Determine the [X, Y] coordinate at the center of the cell enclosing the given text.  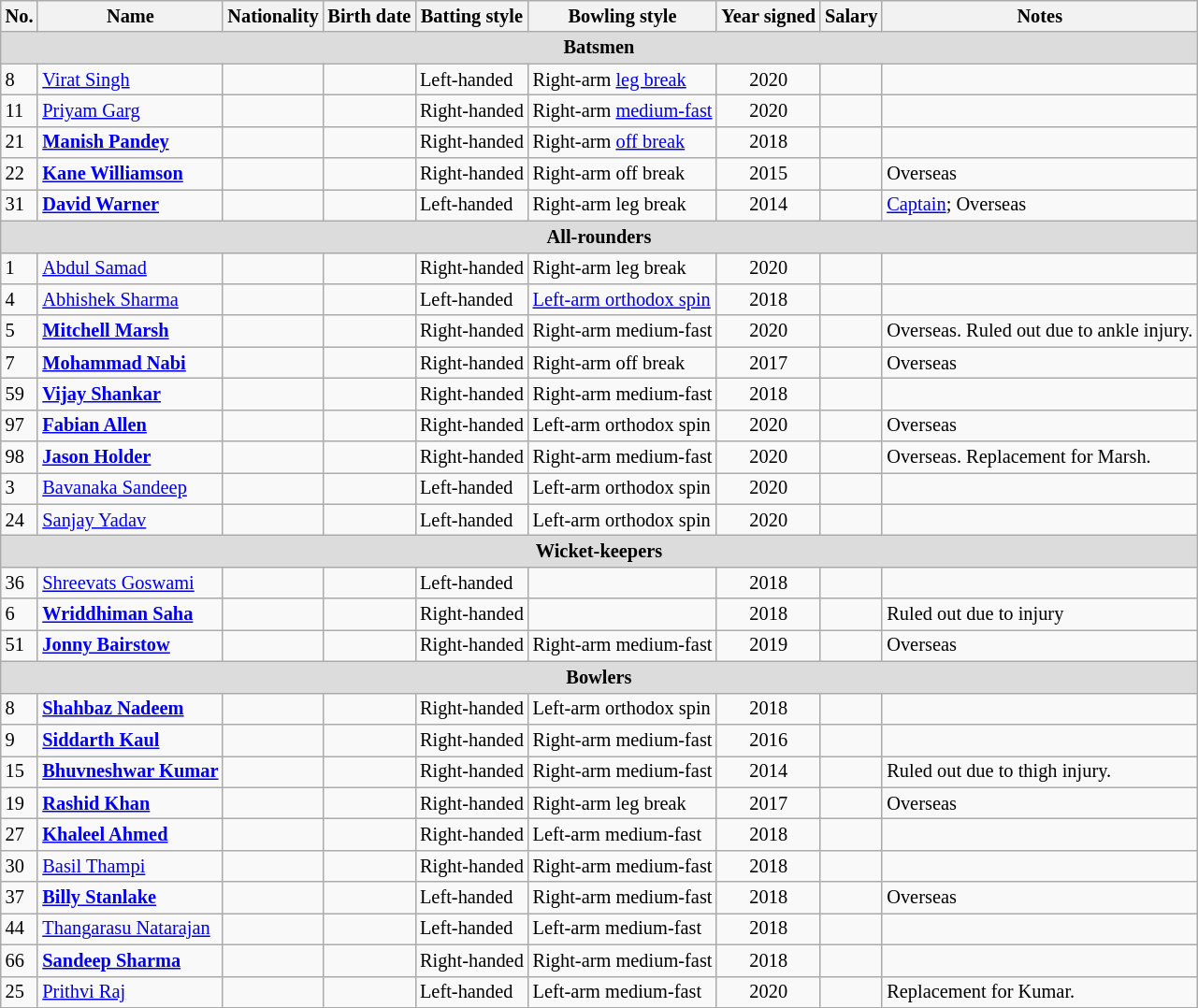
2019 [769, 645]
Vijay Shankar [130, 394]
Billy Stanlake [130, 898]
Kane Williamson [130, 174]
All-rounders [599, 237]
Mohammad Nabi [130, 363]
Jason Holder [130, 457]
4 [20, 299]
Rashid Khan [130, 803]
Ruled out due to injury [1040, 614]
Overseas. Replacement for Marsh. [1040, 457]
2016 [769, 740]
11 [20, 110]
Name [130, 16]
6 [20, 614]
Nationality [273, 16]
98 [20, 457]
2015 [769, 174]
19 [20, 803]
Shreevats Goswami [130, 583]
5 [20, 331]
59 [20, 394]
25 [20, 992]
97 [20, 425]
Salary [851, 16]
15 [20, 771]
Siddarth Kaul [130, 740]
51 [20, 645]
No. [20, 16]
3 [20, 488]
Prithvi Raj [130, 992]
Bhuvneshwar Kumar [130, 771]
9 [20, 740]
36 [20, 583]
Abhishek Sharma [130, 299]
66 [20, 960]
Priyam Garg [130, 110]
Jonny Bairstow [130, 645]
24 [20, 520]
Shahbaz Nadeem [130, 709]
Bowling style [623, 16]
Ruled out due to thigh injury. [1040, 771]
Thangarasu Natarajan [130, 929]
Bavanaka Sandeep [130, 488]
31 [20, 205]
Mitchell Marsh [130, 331]
Sandeep Sharma [130, 960]
Overseas. Ruled out due to ankle injury. [1040, 331]
27 [20, 834]
Captain; Overseas [1040, 205]
Fabian Allen [130, 425]
Wicket-keepers [599, 551]
Sanjay Yadav [130, 520]
44 [20, 929]
Birth date [368, 16]
21 [20, 142]
Wriddhiman Saha [130, 614]
Batting style [471, 16]
Notes [1040, 16]
Basil Thampi [130, 866]
7 [20, 363]
37 [20, 898]
Manish Pandey [130, 142]
David Warner [130, 205]
Virat Singh [130, 79]
Bowlers [599, 677]
1 [20, 268]
Khaleel Ahmed [130, 834]
Batsmen [599, 48]
30 [20, 866]
Replacement for Kumar. [1040, 992]
22 [20, 174]
Abdul Samad [130, 268]
Year signed [769, 16]
